Locate the cell with the specified text and output its (x, y) center coordinate. 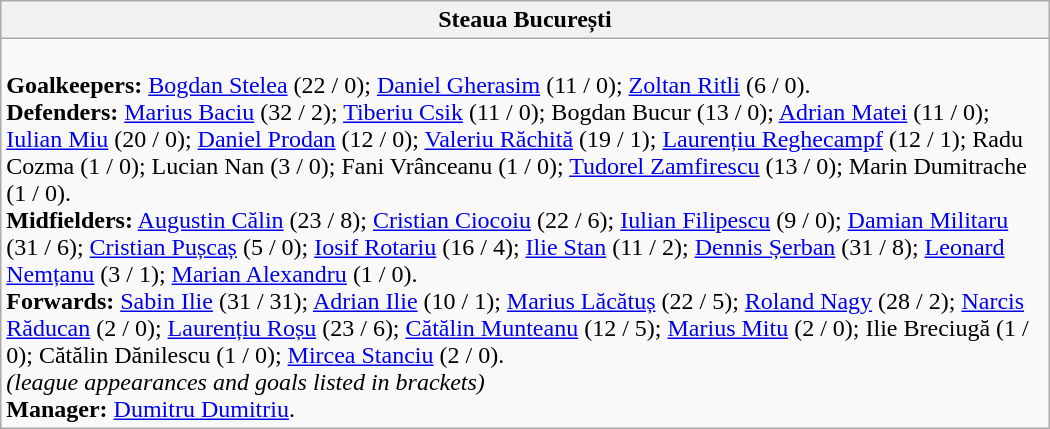
Steaua București (525, 20)
